Find where the given text appears and provide that cell's center as (X, Y) coordinate. 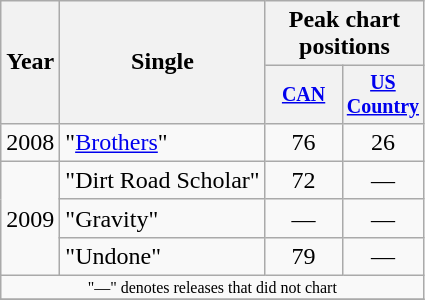
26 (383, 142)
US Country (383, 94)
CAN (304, 94)
Peak chartpositions (344, 34)
72 (304, 180)
2008 (30, 142)
79 (304, 256)
"Dirt Road Scholar" (162, 180)
"Undone" (162, 256)
Single (162, 62)
76 (304, 142)
"Gravity" (162, 218)
"Brothers" (162, 142)
"—" denotes releases that did not chart (212, 288)
Year (30, 62)
2009 (30, 218)
